Return the (X, Y) coordinate for the center point of the cell that contains the specified text.  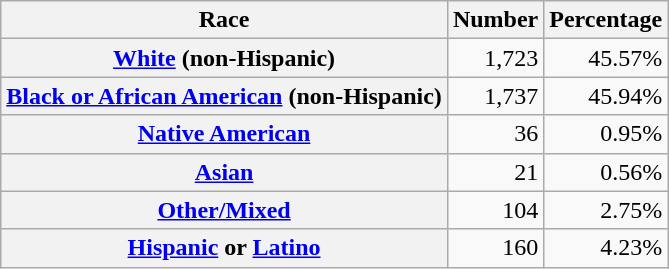
0.95% (606, 134)
White (non-Hispanic) (224, 58)
2.75% (606, 210)
Other/Mixed (224, 210)
Native American (224, 134)
4.23% (606, 248)
36 (495, 134)
45.57% (606, 58)
160 (495, 248)
Asian (224, 172)
1,723 (495, 58)
Number (495, 20)
Percentage (606, 20)
21 (495, 172)
Black or African American (non-Hispanic) (224, 96)
1,737 (495, 96)
Race (224, 20)
Hispanic or Latino (224, 248)
104 (495, 210)
0.56% (606, 172)
45.94% (606, 96)
